Identify which cell holds the provided text, then report its (x, y) central coordinate. 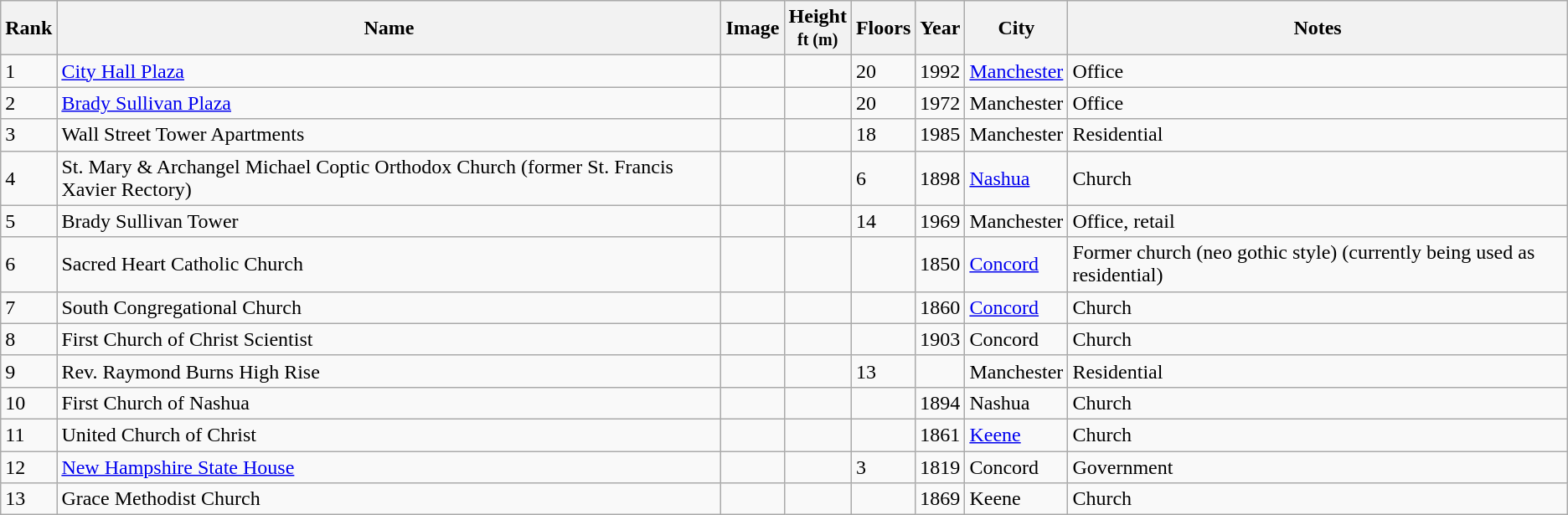
14 (883, 221)
Sacred Heart Catholic Church (389, 265)
Floors (883, 28)
4 (28, 178)
2 (28, 103)
First Church of Nashua (389, 403)
Rank (28, 28)
1903 (940, 339)
9 (28, 371)
Brady Sullivan Plaza (389, 103)
18 (883, 135)
Brady Sullivan Tower (389, 221)
City (1017, 28)
Grace Methodist Church (389, 499)
1861 (940, 435)
Image (752, 28)
1969 (940, 221)
1992 (940, 71)
New Hampshire State House (389, 466)
5 (28, 221)
Year (940, 28)
1869 (940, 499)
First Church of Christ Scientist (389, 339)
1972 (940, 103)
Former church (neo gothic style) (currently being used as residential) (1318, 265)
7 (28, 307)
1 (28, 71)
10 (28, 403)
South Congregational Church (389, 307)
St. Mary & Archangel Michael Coptic Orthodox Church (former St. Francis Xavier Rectory) (389, 178)
1985 (940, 135)
Name (389, 28)
1819 (940, 466)
United Church of Christ (389, 435)
Wall Street Tower Apartments (389, 135)
Government (1318, 466)
1894 (940, 403)
1850 (940, 265)
1898 (940, 178)
Rev. Raymond Burns High Rise (389, 371)
Office, retail (1318, 221)
11 (28, 435)
Heightft (m) (818, 28)
Notes (1318, 28)
1860 (940, 307)
12 (28, 466)
8 (28, 339)
City Hall Plaza (389, 71)
